Find where the given text appears and provide that cell's center as (x, y) coordinate. 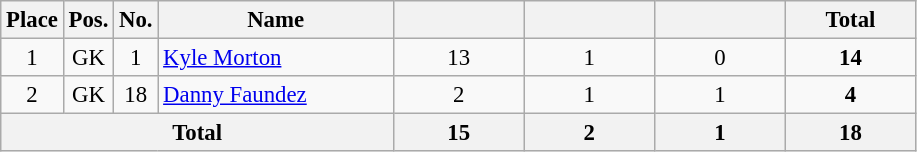
Place (32, 20)
Danny Faundez (276, 95)
0 (720, 58)
14 (850, 58)
Name (276, 20)
4 (850, 95)
Pos. (88, 20)
13 (458, 58)
Kyle Morton (276, 58)
No. (136, 20)
15 (458, 133)
